Return [X, Y] of the center of cell containing provided text 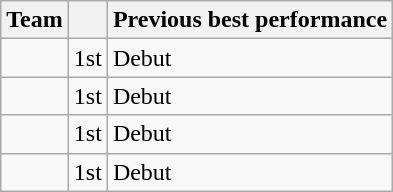
Team [35, 20]
Previous best performance [250, 20]
